From the cell containing the given text, extract its center point as (x, y) coordinate. 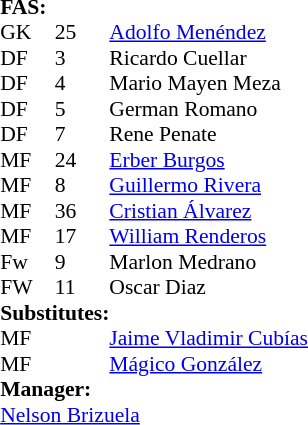
German Romano (208, 109)
Jaime Vladimir Cubías (208, 339)
GK (28, 33)
36 (82, 211)
17 (82, 237)
Ricardo Cuellar (208, 58)
11 (82, 287)
5 (82, 109)
Rene Penate (208, 135)
FW (28, 287)
Erber Burgos (208, 160)
Mágico González (208, 364)
Substitutes: (54, 313)
25 (82, 33)
Guillermo Rivera (208, 185)
24 (82, 160)
Adolfo Menéndez (208, 33)
7 (82, 135)
3 (82, 58)
William Renderos (208, 237)
9 (82, 262)
Fw (28, 262)
4 (82, 83)
Marlon Medrano (208, 262)
Manager: (154, 389)
Oscar Diaz (208, 287)
Cristian Álvarez (208, 211)
Mario Mayen Meza (208, 83)
8 (82, 185)
